Scan for the cell matching the given text and deliver its [X, Y] coordinate at center. 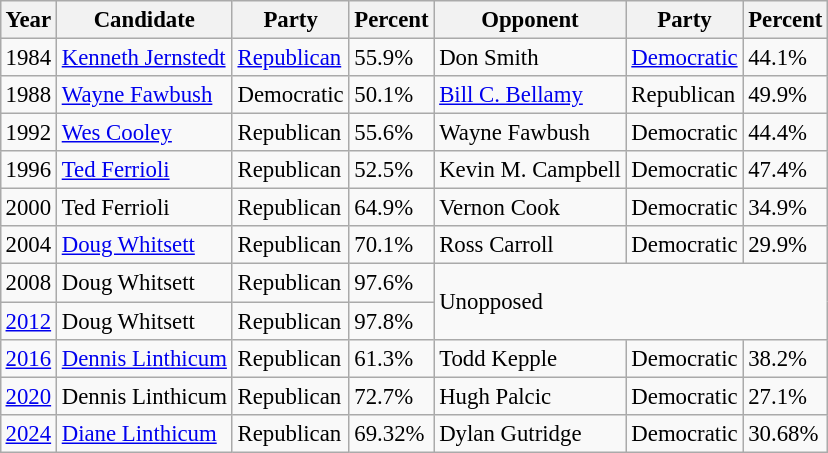
2004 [28, 245]
44.1% [786, 57]
Opponent [530, 20]
2008 [28, 283]
Dylan Gutridge [530, 433]
Hugh Palcic [530, 396]
38.2% [786, 358]
Year [28, 20]
55.9% [392, 57]
27.1% [786, 396]
Unopposed [631, 302]
Bill C. Bellamy [530, 95]
47.4% [786, 170]
70.1% [392, 245]
Candidate [144, 20]
Kenneth Jernstedt [144, 57]
2012 [28, 321]
34.9% [786, 208]
2020 [28, 396]
2024 [28, 433]
Ross Carroll [530, 245]
Wes Cooley [144, 133]
50.1% [392, 95]
1988 [28, 95]
Diane Linthicum [144, 433]
97.6% [392, 283]
72.7% [392, 396]
Todd Kepple [530, 358]
2000 [28, 208]
55.6% [392, 133]
97.8% [392, 321]
1992 [28, 133]
52.5% [392, 170]
1984 [28, 57]
1996 [28, 170]
61.3% [392, 358]
30.68% [786, 433]
Kevin M. Campbell [530, 170]
2016 [28, 358]
29.9% [786, 245]
64.9% [392, 208]
69.32% [392, 433]
44.4% [786, 133]
49.9% [786, 95]
Don Smith [530, 57]
Vernon Cook [530, 208]
